Return (x, y) of the center of cell containing provided text 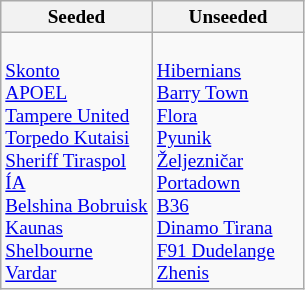
Skonto APOEL Tampere United Torpedo Kutaisi Sheriff Tiraspol ÍA Belshina Bobruisk Kaunas Shelbourne Vardar (77, 160)
Seeded (77, 17)
Hibernians Barry Town Flora Pyunik Željezničar Portadown B36 Dinamo Tirana F91 Dudelange Zhenis (228, 160)
Unseeded (228, 17)
